Extract the (X, Y) coordinate from the center of the cell holding the provided text.  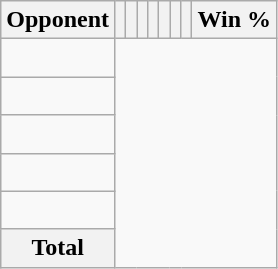
Total (58, 248)
Opponent (58, 20)
Win % (234, 20)
